Capture the cell that displays the provided text and extract its [X, Y] central coordinate. 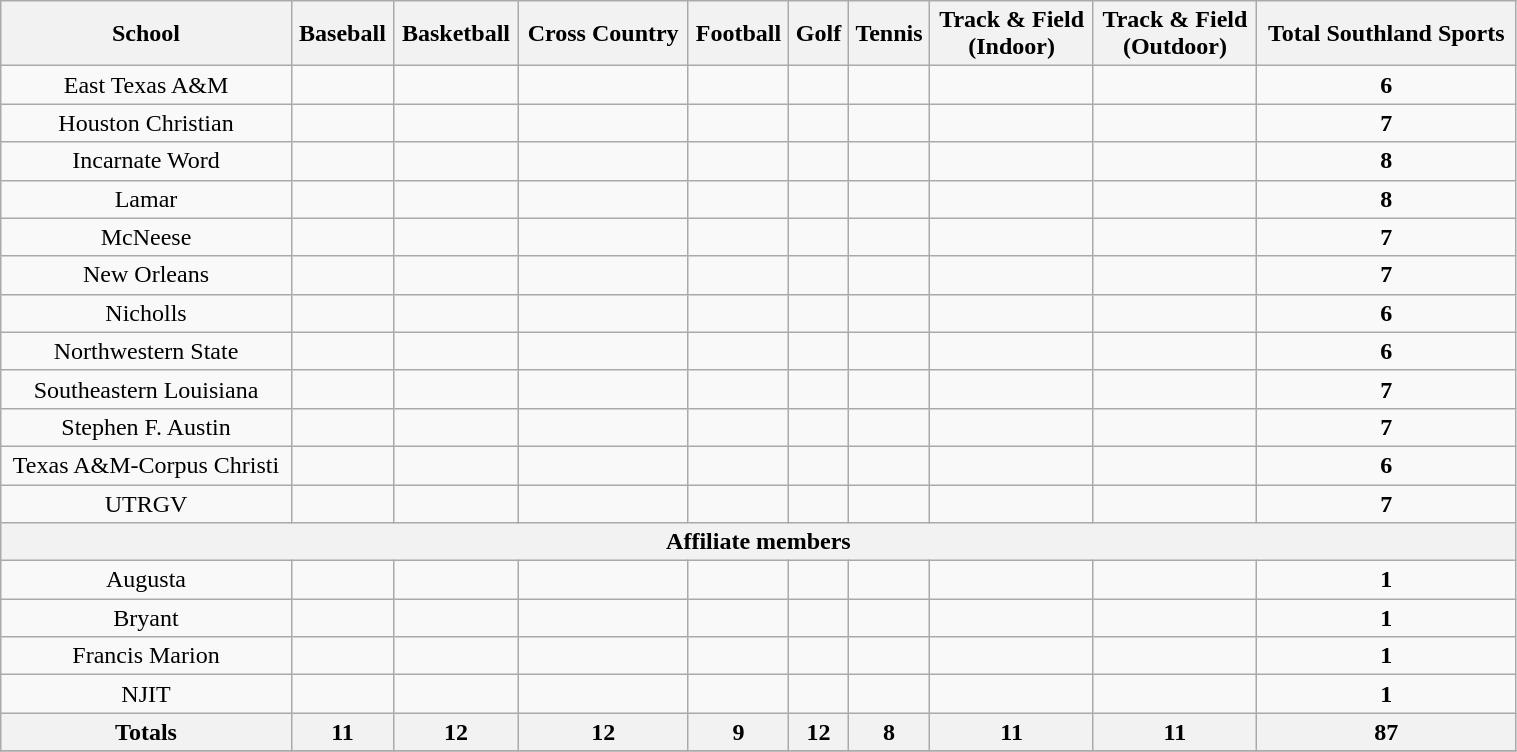
87 [1386, 732]
New Orleans [146, 275]
Incarnate Word [146, 161]
Augusta [146, 580]
East Texas A&M [146, 85]
Track & Field(Indoor) [1012, 34]
Golf [818, 34]
Tennis [889, 34]
Stephen F. Austin [146, 427]
Basketball [456, 34]
Total Southland Sports [1386, 34]
9 [738, 732]
Southeastern Louisiana [146, 389]
Bryant [146, 618]
Nicholls [146, 313]
Baseball [342, 34]
Texas A&M-Corpus Christi [146, 465]
Northwestern State [146, 351]
Track & Field(Outdoor) [1174, 34]
Francis Marion [146, 656]
School [146, 34]
Houston Christian [146, 123]
UTRGV [146, 503]
McNeese [146, 237]
Cross Country [603, 34]
Totals [146, 732]
Lamar [146, 199]
NJIT [146, 694]
Affiliate members [758, 542]
Football [738, 34]
